Pinpoint the cell where the given text exists, returning its (x, y) midpoint coordinate. 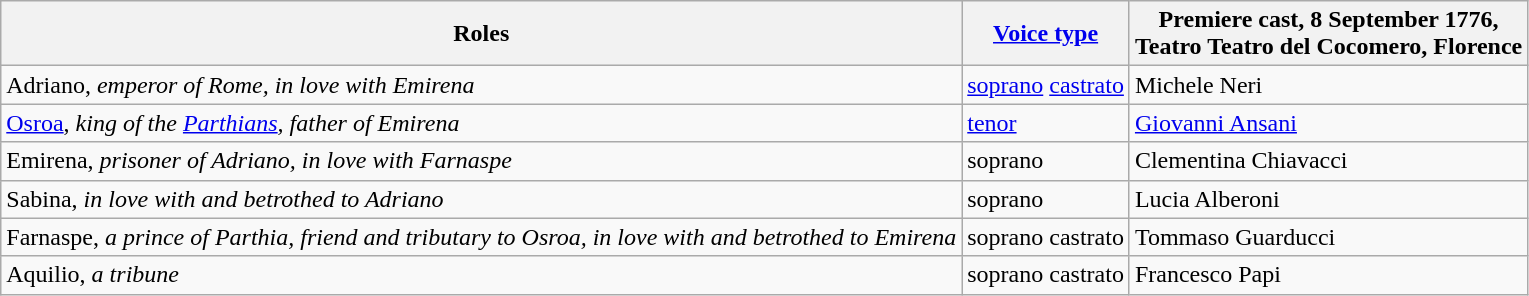
Osroa, king of the Parthians, father of Emirena (482, 123)
Lucia Alberoni (1328, 199)
Aquilio, a tribune (482, 275)
Voice type (1046, 34)
Giovanni Ansani (1328, 123)
Francesco Papi (1328, 275)
Tommaso Guarducci (1328, 237)
Adriano, emperor of Rome, in love with Emirena (482, 85)
Clementina Chiavacci (1328, 161)
Premiere cast, 8 September 1776,Teatro Teatro del Cocomero, Florence (1328, 34)
Michele Neri (1328, 85)
Emirena, prisoner of Adriano, in love with Farnaspe (482, 161)
tenor (1046, 123)
Roles (482, 34)
Farnaspe, a prince of Parthia, friend and tributary to Osroa, in love with and betrothed to Emirena (482, 237)
Sabina, in love with and betrothed to Adriano (482, 199)
